Search for the cell housing the specified text and yield its [X, Y] center coordinate. 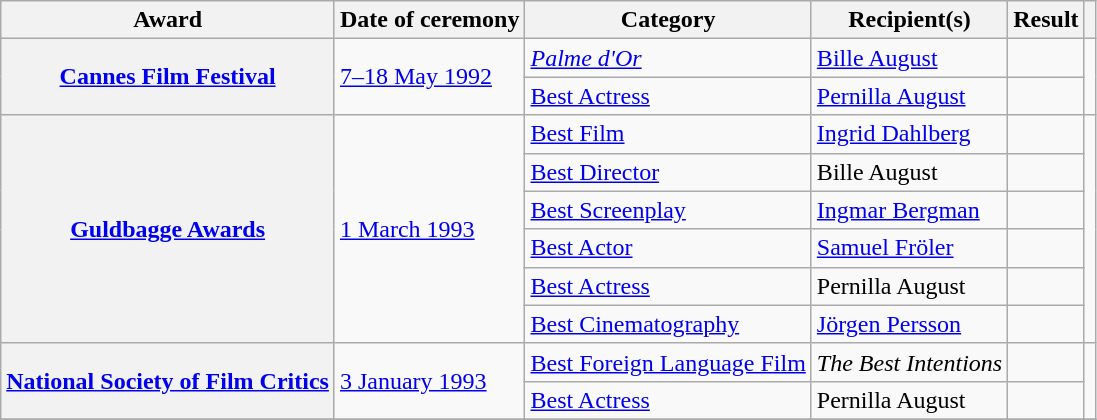
Recipient(s) [909, 20]
Palme d'Or [668, 58]
Best Film [668, 134]
3 January 1993 [430, 381]
Cannes Film Festival [168, 77]
Jörgen Persson [909, 324]
Category [668, 20]
Best Actor [668, 248]
Best Screenplay [668, 210]
Guldbagge Awards [168, 229]
Result [1046, 20]
National Society of Film Critics [168, 381]
Ingmar Bergman [909, 210]
7–18 May 1992 [430, 77]
Best Foreign Language Film [668, 362]
Best Cinematography [668, 324]
Date of ceremony [430, 20]
Best Director [668, 172]
Award [168, 20]
The Best Intentions [909, 362]
Ingrid Dahlberg [909, 134]
Samuel Fröler [909, 248]
1 March 1993 [430, 229]
